For the text-containing cell, return its midpoint in (x, y) coordinate format. 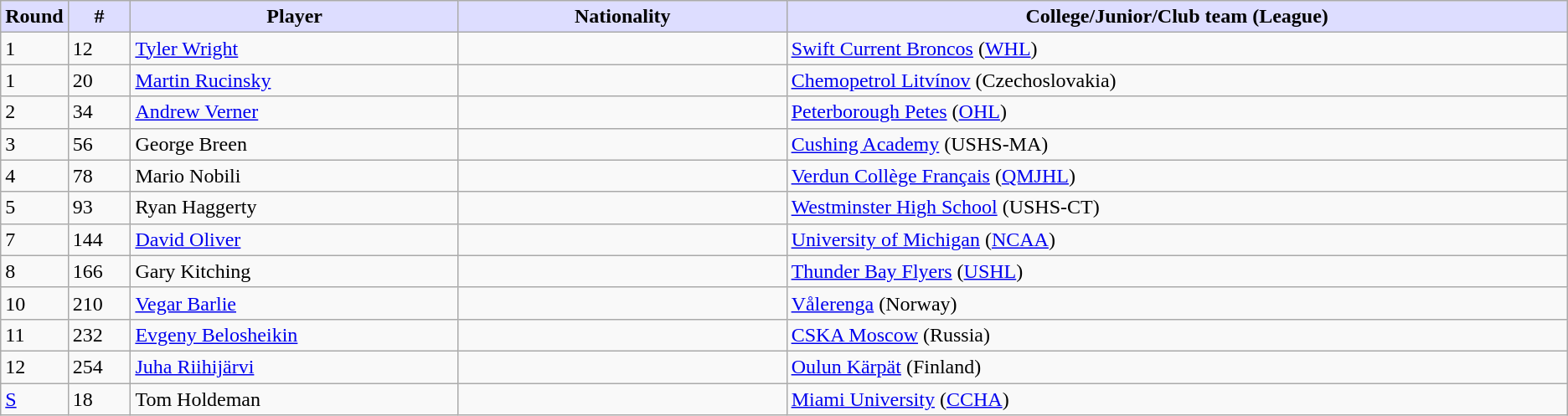
Peterborough Petes (OHL) (1177, 112)
Chemopetrol Litvínov (Czechoslovakia) (1177, 80)
College/Junior/Club team (League) (1177, 17)
210 (99, 303)
Vålerenga (Norway) (1177, 303)
18 (99, 399)
Cushing Academy (USHS-MA) (1177, 144)
Thunder Bay Flyers (USHL) (1177, 271)
David Oliver (295, 239)
34 (99, 112)
254 (99, 367)
University of Michigan (NCAA) (1177, 239)
# (99, 17)
Andrew Verner (295, 112)
93 (99, 208)
7 (34, 239)
Martin Rucinsky (295, 80)
S (34, 399)
Tyler Wright (295, 49)
Westminster High School (USHS-CT) (1177, 208)
Tom Holdeman (295, 399)
78 (99, 176)
166 (99, 271)
8 (34, 271)
144 (99, 239)
20 (99, 80)
4 (34, 176)
Nationality (622, 17)
CSKA Moscow (Russia) (1177, 335)
2 (34, 112)
11 (34, 335)
Mario Nobili (295, 176)
Ryan Haggerty (295, 208)
5 (34, 208)
George Breen (295, 144)
3 (34, 144)
Swift Current Broncos (WHL) (1177, 49)
Vegar Barlie (295, 303)
Evgeny Belosheikin (295, 335)
10 (34, 303)
Oulun Kärpät (Finland) (1177, 367)
Gary Kitching (295, 271)
Miami University (CCHA) (1177, 399)
Verdun Collège Français (QMJHL) (1177, 176)
Round (34, 17)
56 (99, 144)
Juha Riihijärvi (295, 367)
Player (295, 17)
232 (99, 335)
